Output the [x, y] coordinate of the center of the cell containing the given text.  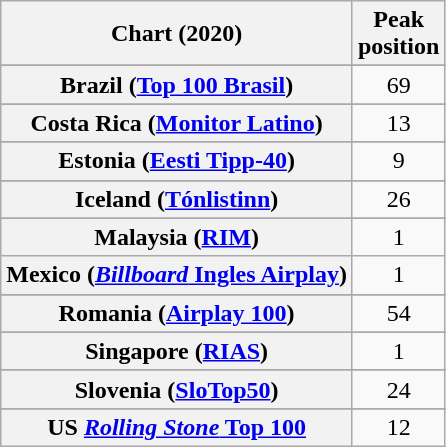
Chart (2020) [177, 34]
Costa Rica (Monitor Latino) [177, 123]
69 [398, 85]
Romania (Airplay 100) [177, 313]
9 [398, 161]
Iceland (Tónlistinn) [177, 199]
12 [398, 427]
Mexico (Billboard Ingles Airplay) [177, 275]
Peakposition [398, 34]
13 [398, 123]
Estonia (Eesti Tipp-40) [177, 161]
26 [398, 199]
24 [398, 389]
Malaysia (RIM) [177, 237]
Singapore (RIAS) [177, 351]
US Rolling Stone Top 100 [177, 427]
Brazil (Top 100 Brasil) [177, 85]
54 [398, 313]
Slovenia (SloTop50) [177, 389]
